Return (X, Y) of the center of cell containing provided text 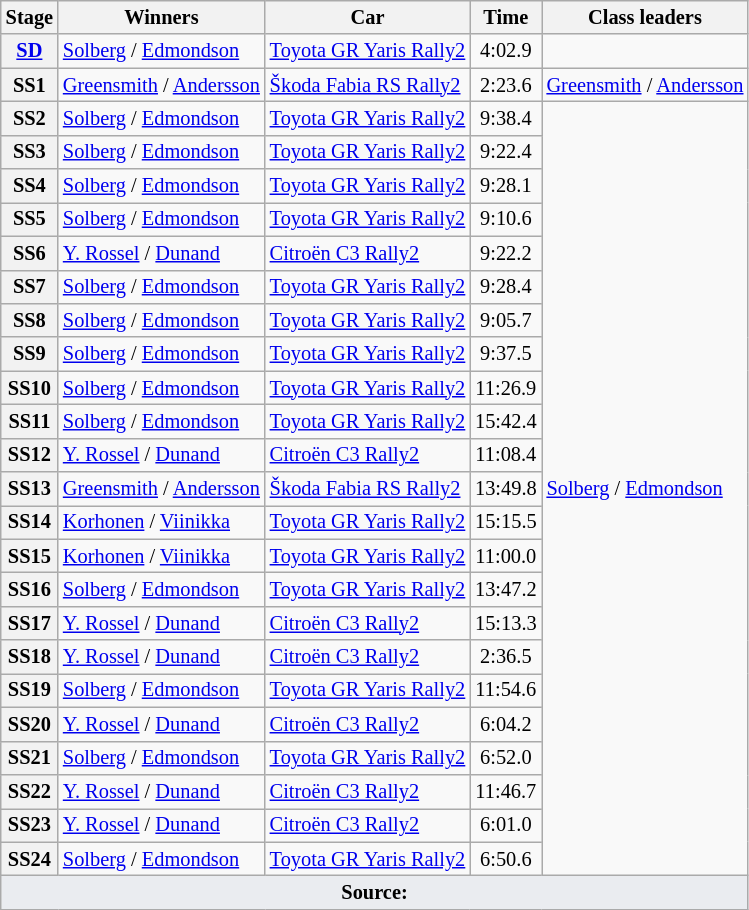
SS17 (30, 623)
2:36.5 (506, 657)
SD (30, 51)
11:00.0 (506, 556)
SS4 (30, 186)
SS23 (30, 825)
Time (506, 17)
SS16 (30, 589)
SS22 (30, 791)
SS13 (30, 489)
Winners (162, 17)
4:02.9 (506, 51)
9:38.4 (506, 118)
SS19 (30, 690)
15:42.4 (506, 421)
SS2 (30, 118)
15:13.3 (506, 623)
SS20 (30, 724)
SS3 (30, 152)
SS1 (30, 85)
SS14 (30, 522)
Source: (375, 892)
Car (368, 17)
6:50.6 (506, 859)
2:23.6 (506, 85)
6:04.2 (506, 724)
9:37.5 (506, 354)
9:22.2 (506, 253)
SS10 (30, 388)
SS6 (30, 253)
11:46.7 (506, 791)
6:52.0 (506, 758)
SS7 (30, 287)
6:01.0 (506, 825)
Class leaders (646, 17)
Stage (30, 17)
11:54.6 (506, 690)
9:28.1 (506, 186)
9:10.6 (506, 219)
SS18 (30, 657)
9:28.4 (506, 287)
SS12 (30, 455)
9:05.7 (506, 320)
SS8 (30, 320)
11:26.9 (506, 388)
9:22.4 (506, 152)
15:15.5 (506, 522)
13:49.8 (506, 489)
SS11 (30, 421)
SS5 (30, 219)
SS21 (30, 758)
SS15 (30, 556)
13:47.2 (506, 589)
SS9 (30, 354)
11:08.4 (506, 455)
SS24 (30, 859)
